Determine the [X, Y] coordinate at the center of the cell enclosing the given text.  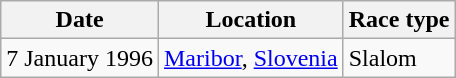
Slalom [399, 58]
Location [250, 20]
Race type [399, 20]
Date [80, 20]
7 January 1996 [80, 58]
Maribor, Slovenia [250, 58]
